Scan for the cell matching the given text and deliver its (X, Y) coordinate at center. 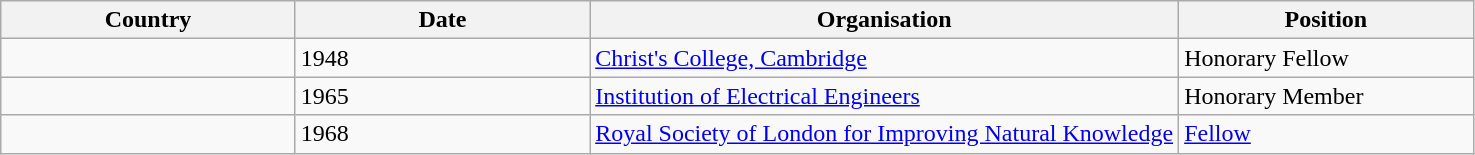
Position (1326, 20)
1965 (442, 96)
1968 (442, 134)
Honorary Fellow (1326, 58)
Date (442, 20)
Institution of Electrical Engineers (884, 96)
Country (148, 20)
Fellow (1326, 134)
Honorary Member (1326, 96)
Christ's College, Cambridge (884, 58)
Organisation (884, 20)
Royal Society of London for Improving Natural Knowledge (884, 134)
1948 (442, 58)
